Search for the cell housing the specified text and yield its [x, y] center coordinate. 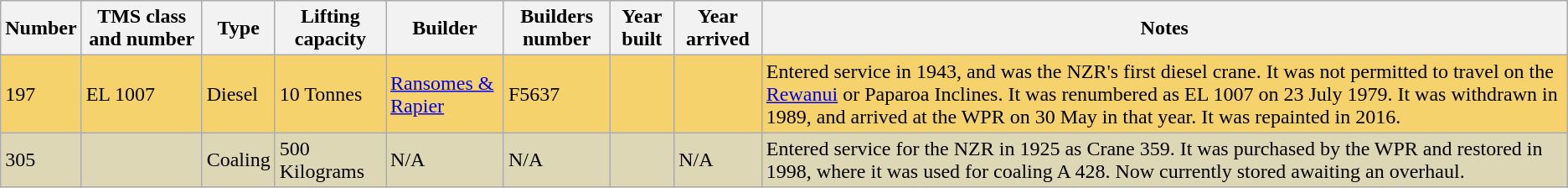
Year arrived [719, 29]
Lifting capacity [330, 29]
Builders number [556, 29]
Number [41, 29]
EL 1007 [142, 94]
500 Kilograms [330, 159]
Year built [642, 29]
F5637 [556, 94]
197 [41, 94]
Ransomes & Rapier [446, 94]
TMS class and number [142, 29]
Builder [446, 29]
Coaling [238, 159]
Type [238, 29]
10 Tonnes [330, 94]
Diesel [238, 94]
Notes [1164, 29]
305 [41, 159]
